Pinpoint the cell where the given text exists, returning its [x, y] midpoint coordinate. 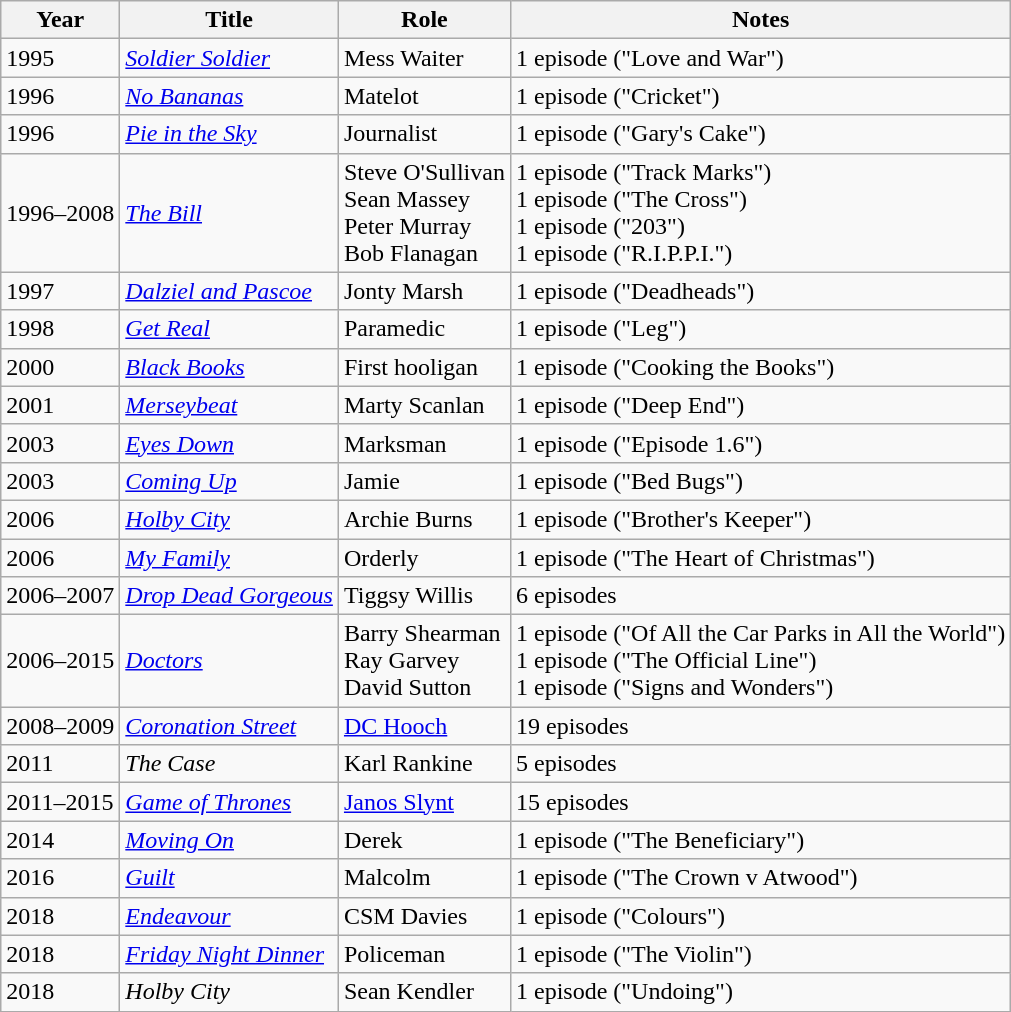
Friday Night Dinner [230, 954]
Archie Burns [424, 519]
Matelot [424, 96]
Jonty Marsh [424, 291]
Year [60, 20]
Janos Slynt [424, 802]
1 episode ("Cooking the Books") [760, 367]
Coming Up [230, 481]
1 episode ("Undoing") [760, 992]
15 episodes [760, 802]
19 episodes [760, 726]
Doctors [230, 661]
Policeman [424, 954]
Jamie [424, 481]
1997 [60, 291]
Coronation Street [230, 726]
Malcolm [424, 878]
Black Books [230, 367]
2011–2015 [60, 802]
Steve O'SullivanSean MasseyPeter Murray Bob Flanagan [424, 212]
1995 [60, 58]
Paramedic [424, 329]
The Bill [230, 212]
Drop Dead Gorgeous [230, 596]
1 episode ("Of All the Car Parks in All the World")1 episode ("The Official Line")1 episode ("Signs and Wonders") [760, 661]
Eyes Down [230, 443]
The Case [230, 764]
Sean Kendler [424, 992]
2000 [60, 367]
CSM Davies [424, 916]
DC Hooch [424, 726]
2016 [60, 878]
Dalziel and Pascoe [230, 291]
Barry ShearmanRay GarveyDavid Sutton [424, 661]
1 episode ("Cricket") [760, 96]
Moving On [230, 840]
Role [424, 20]
1 episode ("Love and War") [760, 58]
1 episode ("Colours") [760, 916]
2001 [60, 405]
6 episodes [760, 596]
5 episodes [760, 764]
1 episode ("Brother's Keeper") [760, 519]
No Bananas [230, 96]
1996–2008 [60, 212]
Derek [424, 840]
1998 [60, 329]
2006–2015 [60, 661]
1 episode ("The Beneficiary") [760, 840]
Merseybeat [230, 405]
Game of Thrones [230, 802]
1 episode ("The Heart of Christmas") [760, 557]
Karl Rankine [424, 764]
2008–2009 [60, 726]
2014 [60, 840]
1 episode ("The Violin") [760, 954]
1 episode ("Gary's Cake") [760, 134]
Get Real [230, 329]
1 episode ("Track Marks")1 episode ("The Cross")1 episode ("203")1 episode ("R.I.P.P.I.") [760, 212]
Soldier Soldier [230, 58]
Marksman [424, 443]
Guilt [230, 878]
1 episode ("Deadheads") [760, 291]
Marty Scanlan [424, 405]
2006–2007 [60, 596]
Tiggsy Willis [424, 596]
Endeavour [230, 916]
Orderly [424, 557]
Journalist [424, 134]
Title [230, 20]
My Family [230, 557]
Pie in the Sky [230, 134]
1 episode ("The Crown v Atwood") [760, 878]
2011 [60, 764]
1 episode ("Leg") [760, 329]
Mess Waiter [424, 58]
First hooligan [424, 367]
Notes [760, 20]
1 episode ("Deep End") [760, 405]
1 episode ("Episode 1.6") [760, 443]
1 episode ("Bed Bugs") [760, 481]
